Output the (X, Y) coordinate of the center of the cell containing the given text.  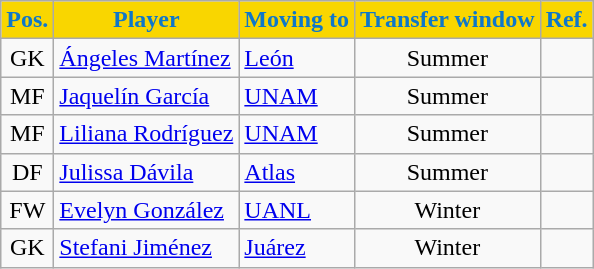
Ref. (566, 20)
Transfer window (448, 20)
León (297, 58)
Player (146, 20)
Moving to (297, 20)
Evelyn González (146, 210)
Julissa Dávila (146, 172)
DF (28, 172)
Ángeles Martínez (146, 58)
Pos. (28, 20)
Atlas (297, 172)
Stefani Jiménez (146, 248)
UANL (297, 210)
Juárez (297, 248)
FW (28, 210)
Liliana Rodríguez (146, 134)
Jaquelín García (146, 96)
